Find where the given text appears and provide that cell's center as (X, Y) coordinate. 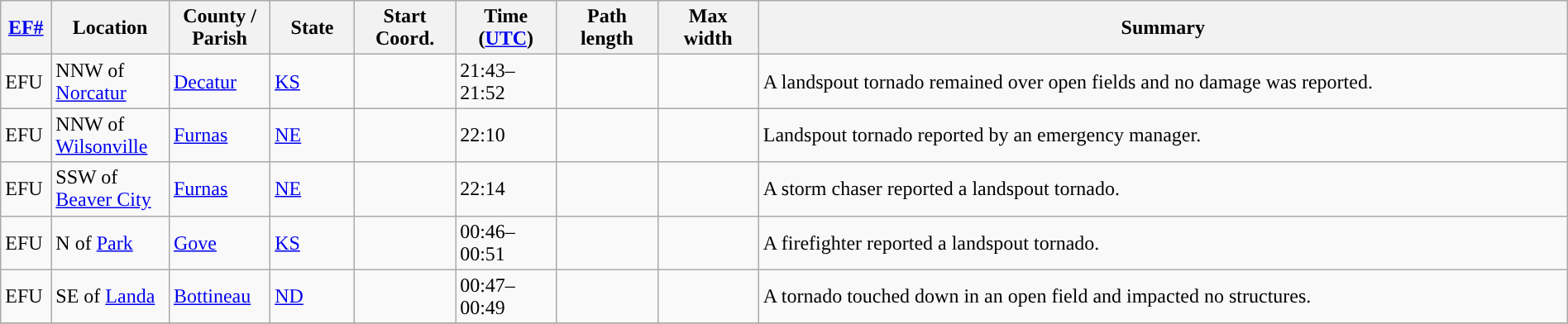
County / Parish (219, 28)
NNW of Norcatur (111, 81)
N of Park (111, 243)
EF# (26, 28)
State (313, 28)
Start Coord. (404, 28)
22:14 (506, 188)
Bottineau (219, 296)
Path length (607, 28)
SSW of Beaver City (111, 188)
22:10 (506, 136)
Time (UTC) (506, 28)
Max width (708, 28)
A landspout tornado remained over open fields and no damage was reported. (1163, 81)
A firefighter reported a landspout tornado. (1163, 243)
NNW of Wilsonville (111, 136)
00:46–00:51 (506, 243)
Location (111, 28)
00:47–00:49 (506, 296)
21:43–21:52 (506, 81)
Summary (1163, 28)
Decatur (219, 81)
A storm chaser reported a landspout tornado. (1163, 188)
A tornado touched down in an open field and impacted no structures. (1163, 296)
ND (313, 296)
Landspout tornado reported by an emergency manager. (1163, 136)
Gove (219, 243)
SE of Landa (111, 296)
